Find where the given text appears and provide that cell's center as (x, y) coordinate. 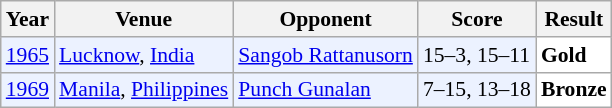
Year (28, 19)
Manila, Philippines (144, 90)
Gold (574, 55)
Opponent (326, 19)
Venue (144, 19)
Bronze (574, 90)
Result (574, 19)
Score (477, 19)
1965 (28, 55)
15–3, 15–11 (477, 55)
1969 (28, 90)
Punch Gunalan (326, 90)
7–15, 13–18 (477, 90)
Sangob Rattanusorn (326, 55)
Lucknow, India (144, 55)
